Extract the (x, y) coordinate from the center of the cell holding the provided text.  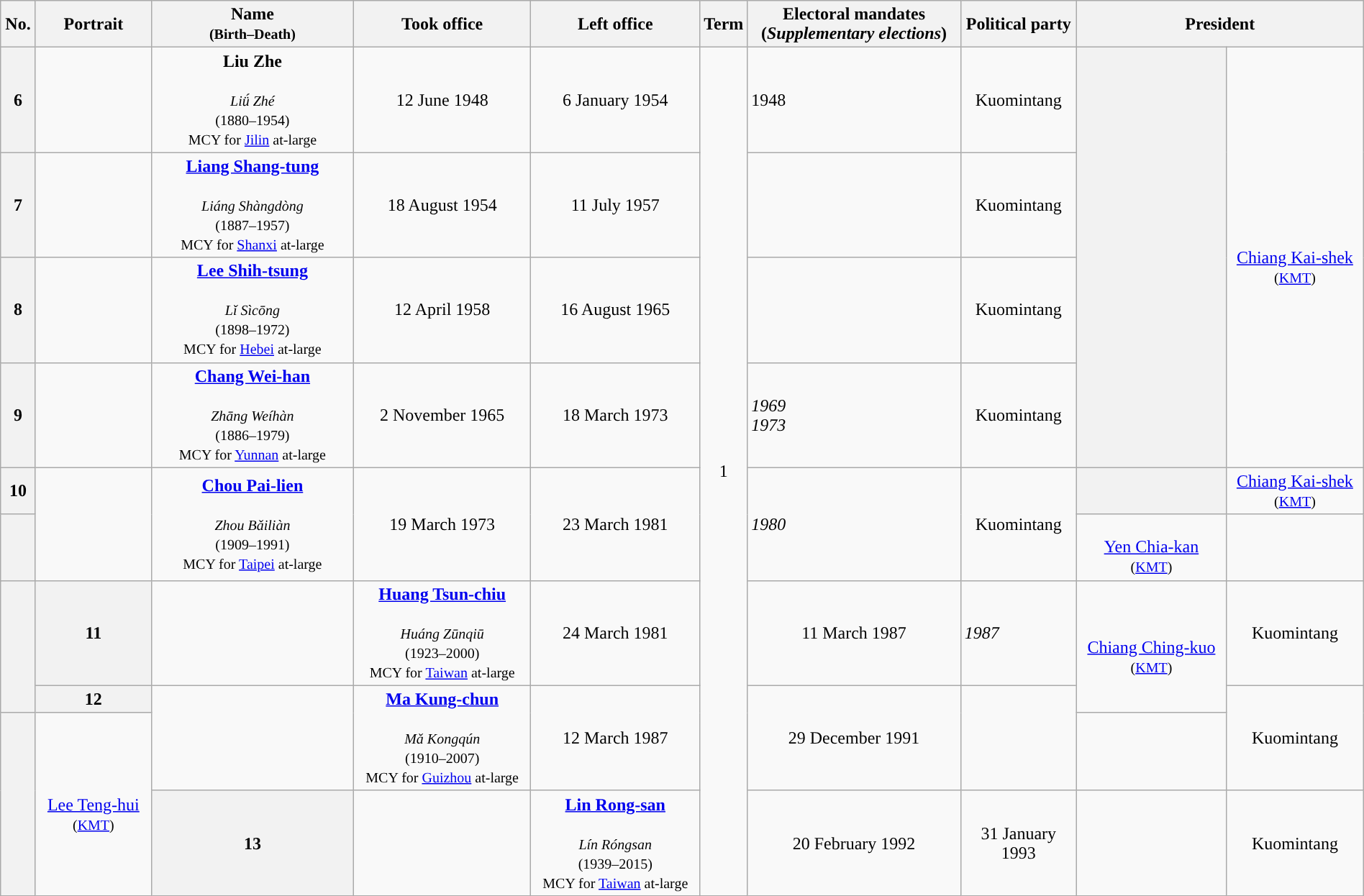
6 (19, 100)
12 March 1987 (616, 738)
Term (724, 24)
Chou Pai-lienZhou Bǎiliàn(1909–1991)MCY for Taipei at-large (252, 524)
12 April 1958 (442, 310)
Political party (1019, 24)
1987 (1019, 633)
19691973 (854, 415)
Name(Birth–Death) (252, 24)
19 March 1973 (442, 524)
12 (94, 699)
18 March 1973 (616, 415)
11 (94, 633)
11 March 1987 (854, 633)
2 November 1965 (442, 415)
12 June 1948 (442, 100)
10 (19, 490)
Chiang Ching-kuo(KMT) (1151, 646)
9 (19, 415)
18 August 1954 (442, 205)
29 December 1991 (854, 738)
24 March 1981 (616, 633)
Left office (616, 24)
23 March 1981 (616, 524)
Lee Shih-tsungLǐ Sìcōng(1898–1972)MCY for Hebei at-large (252, 310)
Yen Chia-kan(KMT) (1151, 547)
8 (19, 310)
1 (724, 472)
Lee Teng-hui(KMT) (94, 804)
20 February 1992 (854, 843)
Chang Wei-hanZhāng Weíhàn(1886–1979)MCY for Yunnan at-large (252, 415)
16 August 1965 (616, 310)
13 (252, 843)
No. (19, 24)
Liang Shang-tungLiáng Shàngdòng(1887–1957)MCY for Shanxi at-large (252, 205)
6 January 1954 (616, 100)
President (1220, 24)
1948 (854, 100)
Electoral mandates(Supplementary elections) (854, 24)
Ma Kung-chunMǎ Kongqún(1910–2007)MCY for Guizhou at-large (442, 738)
7 (19, 205)
Lin Rong-sanLín Róngsan(1939–2015)MCY for Taiwan at-large (616, 843)
Took office (442, 24)
1980 (854, 524)
31 January 1993 (1019, 843)
Portrait (94, 24)
Huang Tsun-chiuHuáng Zūnqiū(1923–2000)MCY for Taiwan at-large (442, 633)
Liu ZheLiǘ Zhé(1880–1954)MCY for Jilin at-large (252, 100)
11 July 1957 (616, 205)
